For the text-containing cell, return its midpoint in [x, y] coordinate format. 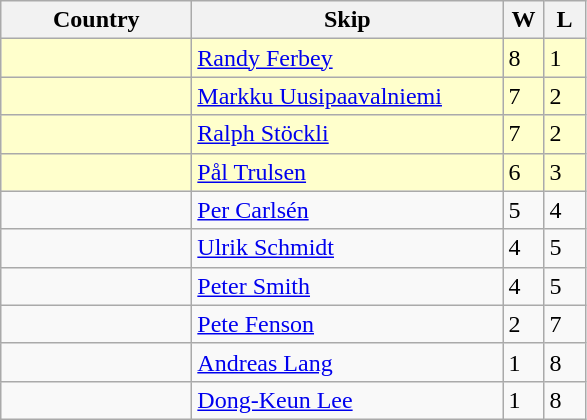
Andreas Lang [348, 362]
Dong-Keun Lee [348, 400]
Pete Fenson [348, 324]
Randy Ferbey [348, 58]
Per Carlsén [348, 210]
W [524, 20]
Ulrik Schmidt [348, 248]
Peter Smith [348, 286]
Pål Trulsen [348, 172]
Markku Uusipaavalniemi [348, 96]
3 [564, 172]
L [564, 20]
6 [524, 172]
Skip [348, 20]
Country [96, 20]
Ralph Stöckli [348, 134]
